Return (X, Y) of the center of cell containing provided text 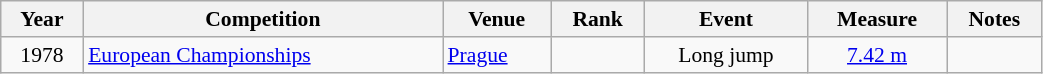
Competition (262, 19)
Year (42, 19)
Prague (497, 55)
Long jump (726, 55)
7.42 m (876, 55)
Venue (497, 19)
Measure (876, 19)
European Championships (262, 55)
Rank (598, 19)
1978 (42, 55)
Notes (994, 19)
Event (726, 19)
